Scan for the cell matching the given text and deliver its [x, y] coordinate at center. 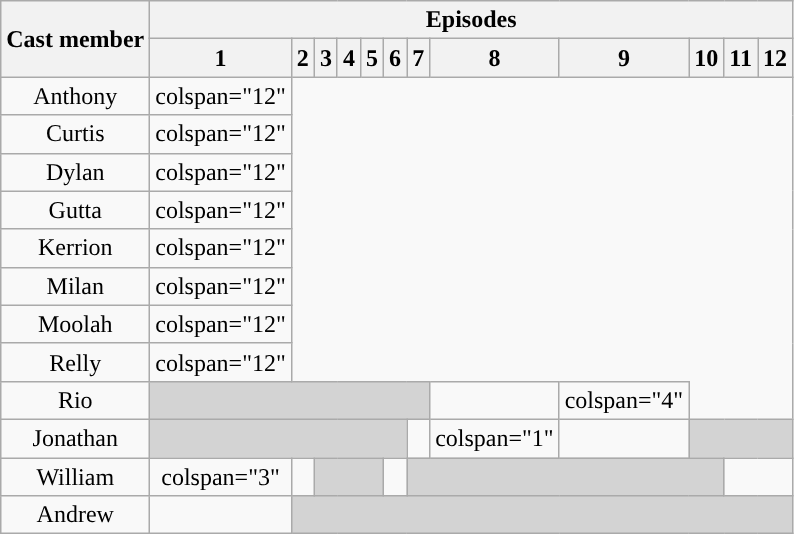
colspan="1" [495, 438]
Jonathan [76, 438]
2 [302, 58]
Moolah [76, 324]
Rio [76, 400]
5 [372, 58]
4 [348, 58]
1 [221, 58]
6 [396, 58]
12 [776, 58]
Dylan [76, 172]
Cast member [76, 39]
Andrew [76, 515]
9 [624, 58]
10 [706, 58]
colspan="4" [624, 400]
William [76, 477]
Anthony [76, 96]
Episodes [472, 20]
colspan="3" [221, 477]
7 [418, 58]
Relly [76, 362]
Kerrion [76, 248]
Milan [76, 286]
Curtis [76, 134]
11 [741, 58]
Gutta [76, 210]
3 [326, 58]
8 [495, 58]
